Detect which cell encompasses the target text, then output its (X, Y) center coordinate. 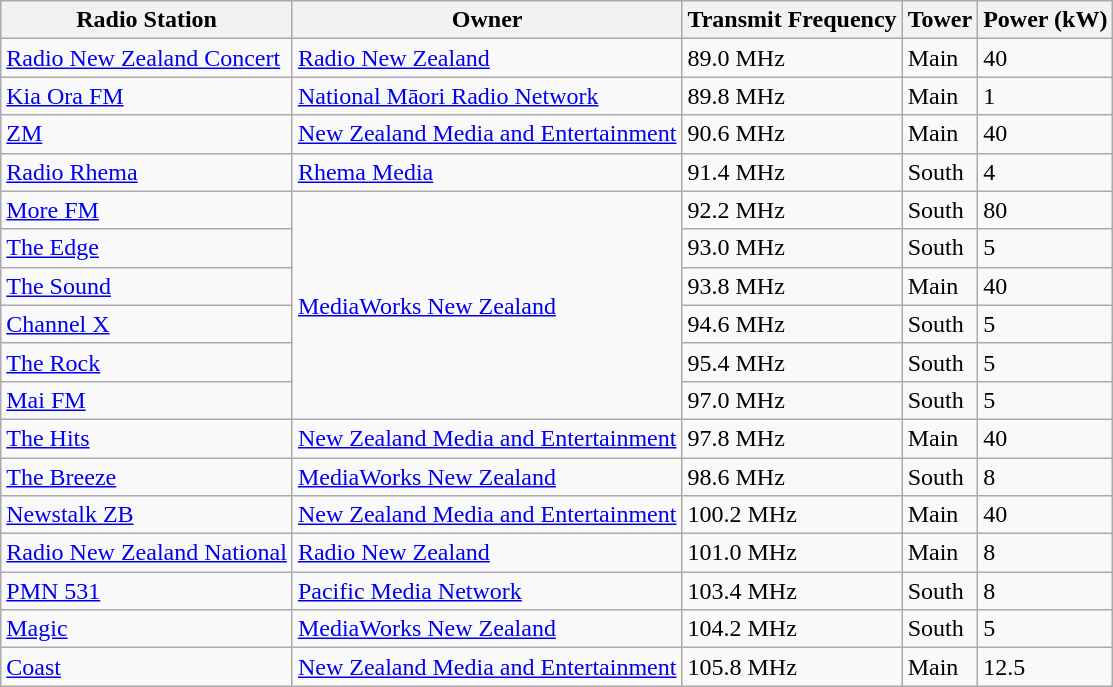
101.0 MHz (792, 553)
1 (1046, 96)
98.6 MHz (792, 477)
The Breeze (147, 477)
Coast (147, 667)
Tower (940, 20)
Radio New Zealand Concert (147, 58)
Channel X (147, 324)
Radio New Zealand National (147, 553)
12.5 (1046, 667)
Radio Rhema (147, 172)
89.0 MHz (792, 58)
Power (kW) (1046, 20)
Mai FM (147, 400)
The Sound (147, 286)
Magic (147, 629)
ZM (147, 134)
89.8 MHz (792, 96)
Rhema Media (487, 172)
97.8 MHz (792, 438)
Owner (487, 20)
Pacific Media Network (487, 591)
103.4 MHz (792, 591)
97.0 MHz (792, 400)
Radio Station (147, 20)
91.4 MHz (792, 172)
93.8 MHz (792, 286)
80 (1046, 210)
92.2 MHz (792, 210)
The Hits (147, 438)
104.2 MHz (792, 629)
National Māori Radio Network (487, 96)
93.0 MHz (792, 248)
PMN 531 (147, 591)
100.2 MHz (792, 515)
95.4 MHz (792, 362)
Newstalk ZB (147, 515)
The Rock (147, 362)
4 (1046, 172)
Transmit Frequency (792, 20)
94.6 MHz (792, 324)
105.8 MHz (792, 667)
More FM (147, 210)
90.6 MHz (792, 134)
Kia Ora FM (147, 96)
The Edge (147, 248)
